Determine the (X, Y) coordinate at the center of the cell enclosing the given text.  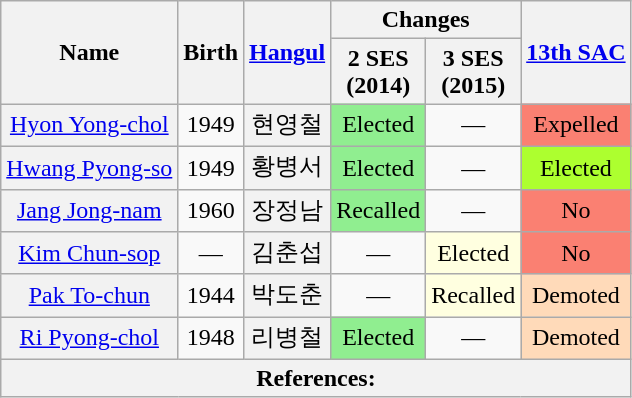
Ri Pyong-chol (90, 338)
장정남 (288, 210)
Hyon Yong-chol (90, 126)
Changes (426, 20)
3 SES(2015) (474, 72)
Hwang Pyong-so (90, 168)
Jang Jong-nam (90, 210)
Hangul (288, 52)
김춘섭 (288, 254)
현영철 (288, 126)
2 SES(2014) (378, 72)
Birth (211, 52)
References: (316, 378)
Pak To-chun (90, 296)
황병서 (288, 168)
리병철 (288, 338)
Expelled (576, 126)
1944 (211, 296)
1960 (211, 210)
박도춘 (288, 296)
Kim Chun-sop (90, 254)
Name (90, 52)
1948 (211, 338)
13th SAC (576, 52)
